Return the (x, y) coordinate for the center point of the cell that contains the specified text.  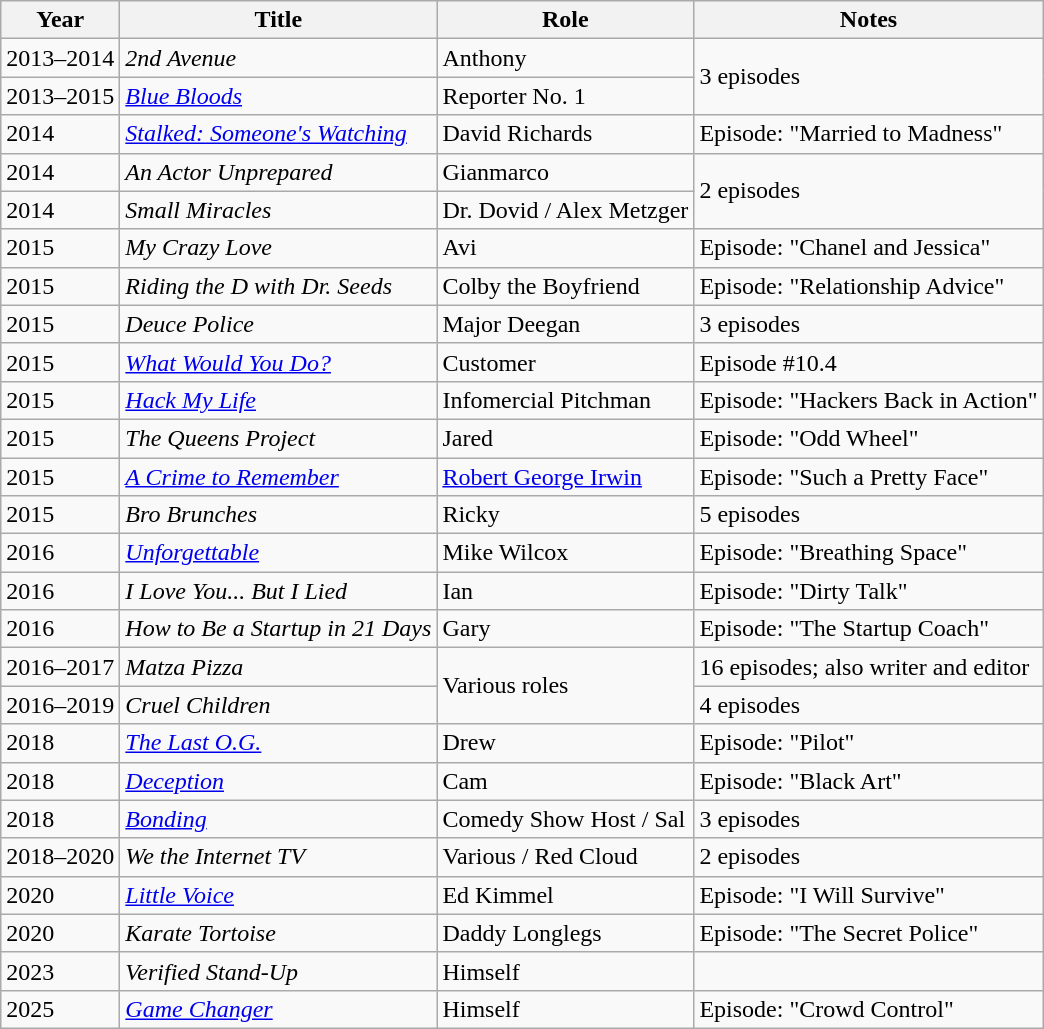
Dr. Dovid / Alex Metzger (566, 210)
Verified Stand-Up (278, 971)
2025 (60, 1009)
Cam (566, 781)
Episode: "Black Art" (868, 781)
We the Internet TV (278, 857)
Episode: "The Secret Police" (868, 933)
Reporter No. 1 (566, 96)
Episode: "Breathing Space" (868, 553)
2016–2019 (60, 705)
Little Voice (278, 895)
Daddy Longlegs (566, 933)
Ian (566, 591)
Matza Pizza (278, 667)
Karate Tortoise (278, 933)
Small Miracles (278, 210)
2nd Avenue (278, 58)
2013–2014 (60, 58)
Gianmarco (566, 172)
Anthony (566, 58)
Mike Wilcox (566, 553)
Hack My Life (278, 400)
Bro Brunches (278, 515)
Episode: "Such a Pretty Face" (868, 477)
Deception (278, 781)
2018–2020 (60, 857)
Gary (566, 629)
Episode: "Relationship Advice" (868, 286)
16 episodes; also writer and editor (868, 667)
Stalked: Someone's Watching (278, 134)
The Last O.G. (278, 743)
5 episodes (868, 515)
Episode: "The Startup Coach" (868, 629)
Episode: "Crowd Control" (868, 1009)
A Crime to Remember (278, 477)
Comedy Show Host / Sal (566, 819)
Cruel Children (278, 705)
Year (60, 20)
Game Changer (278, 1009)
The Queens Project (278, 438)
David Richards (566, 134)
Unforgettable (278, 553)
Episode: "I Will Survive" (868, 895)
What Would You Do? (278, 362)
4 episodes (868, 705)
2016–2017 (60, 667)
2013–2015 (60, 96)
Bonding (278, 819)
Riding the D with Dr. Seeds (278, 286)
Major Deegan (566, 324)
I Love You... But I Lied (278, 591)
Episode: "Dirty Talk" (868, 591)
Various roles (566, 686)
Title (278, 20)
An Actor Unprepared (278, 172)
Drew (566, 743)
Episode: "Odd Wheel" (868, 438)
Ricky (566, 515)
Role (566, 20)
How to Be a Startup in 21 Days (278, 629)
Robert George Irwin (566, 477)
Infomercial Pitchman (566, 400)
Ed Kimmel (566, 895)
Colby the Boyfriend (566, 286)
Blue Bloods (278, 96)
Episode: "Chanel and Jessica" (868, 248)
Episode: "Married to Madness" (868, 134)
Notes (868, 20)
Deuce Police (278, 324)
Jared (566, 438)
Episode #10.4 (868, 362)
Avi (566, 248)
My Crazy Love (278, 248)
Various / Red Cloud (566, 857)
2023 (60, 971)
Episode: "Pilot" (868, 743)
Episode: "Hackers Back in Action" (868, 400)
Customer (566, 362)
